Determine the (X, Y) coordinate at the center of the cell enclosing the given text.  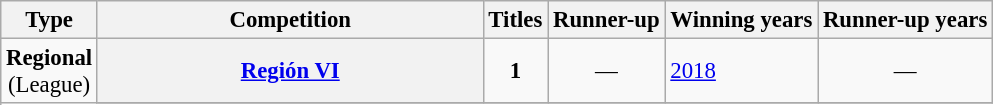
2018 (742, 72)
Runner-up years (906, 20)
Regional(League) (50, 72)
Type (50, 20)
Competition (290, 20)
Runner-up (606, 20)
1 (516, 72)
Titles (516, 20)
Región VI (290, 72)
Winning years (742, 20)
